Output the (x, y) coordinate of the center of the cell containing the given text.  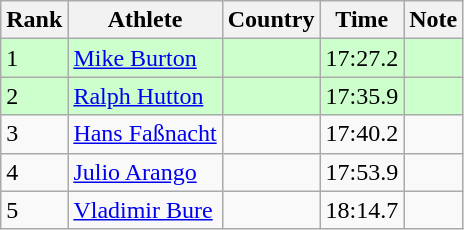
Rank (34, 20)
Vladimir Bure (145, 210)
1 (34, 58)
2 (34, 96)
Hans Faßnacht (145, 134)
3 (34, 134)
5 (34, 210)
17:40.2 (362, 134)
Time (362, 20)
17:35.9 (362, 96)
4 (34, 172)
Ralph Hutton (145, 96)
Mike Burton (145, 58)
17:53.9 (362, 172)
18:14.7 (362, 210)
Athlete (145, 20)
Note (434, 20)
17:27.2 (362, 58)
Julio Arango (145, 172)
Country (271, 20)
